Provide the [x, y] coordinate of the cell's center where the given text is located.  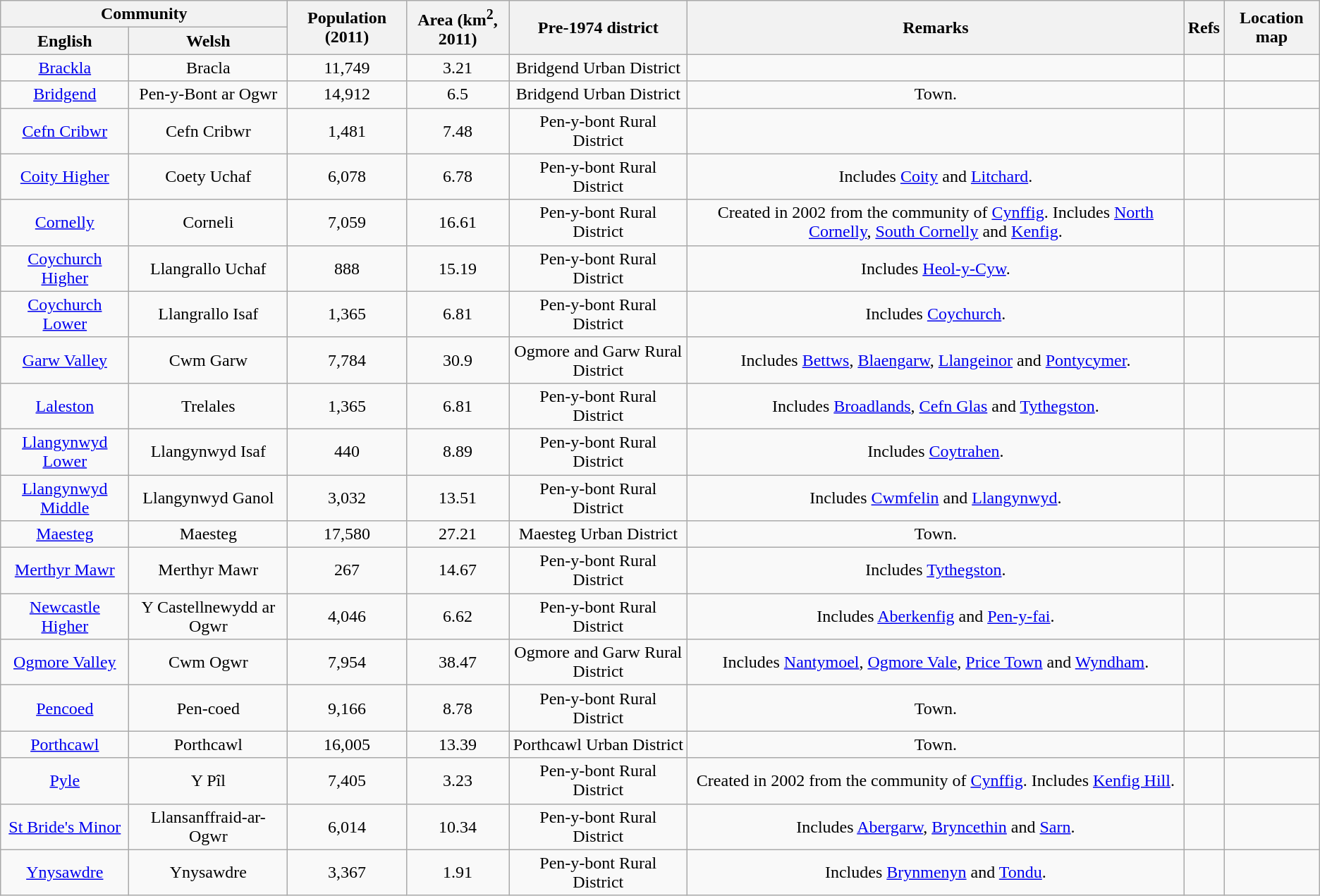
3,032 [347, 498]
Includes Nantymoel, Ogmore Vale, Price Town and Wyndham. [936, 663]
Llangynwyd Middle [65, 498]
4,046 [347, 616]
Includes Coity and Litchard. [936, 176]
Bridgend [65, 94]
Cwm Ogwr [209, 663]
Newcastle Higher [65, 616]
Welsh [209, 41]
30.9 [458, 360]
8.89 [458, 451]
Includes Bettws, Blaengarw, Llangeinor and Pontycymer. [936, 360]
St Bride's Minor [65, 826]
15.19 [458, 268]
Cwm Garw [209, 360]
16.61 [458, 223]
6,014 [347, 826]
Llangynwyd Ganol [209, 498]
Pen-y-Bont ar Ogwr [209, 94]
16,005 [347, 744]
1,481 [347, 131]
Garw Valley [65, 360]
Cornelly [65, 223]
3.21 [458, 68]
11,749 [347, 68]
Porthcawl Urban District [598, 744]
9,166 [347, 708]
267 [347, 571]
Bracla [209, 68]
Llansanffraid-ar-Ogwr [209, 826]
Pen-coed [209, 708]
Trelales [209, 406]
Includes Coychurch. [936, 314]
Coety Uchaf [209, 176]
Coychurch Lower [65, 314]
13.51 [458, 498]
Y Castellnewydd ar Ogwr [209, 616]
Pencoed [65, 708]
6.62 [458, 616]
Maesteg Urban District [598, 534]
7,405 [347, 781]
14.67 [458, 571]
Created in 2002 from the community of Cynffig. Includes North Cornelly, South Cornelly and Kenfig. [936, 223]
7,059 [347, 223]
27.21 [458, 534]
7,954 [347, 663]
6,078 [347, 176]
Includes Tythegston. [936, 571]
Llangynwyd Isaf [209, 451]
10.34 [458, 826]
Laleston [65, 406]
English [65, 41]
3.23 [458, 781]
Includes Brynmenyn and Tondu. [936, 873]
Created in 2002 from the community of Cynffig. Includes Kenfig Hill. [936, 781]
Llangynwyd Lower [65, 451]
Ogmore Valley [65, 663]
1.91 [458, 873]
Coity Higher [65, 176]
Includes Cwmfelin and Llangynwyd. [936, 498]
3,367 [347, 873]
Community [144, 14]
14,912 [347, 94]
Llangrallo Isaf [209, 314]
Population (2011) [347, 27]
Includes Heol-y-Cyw. [936, 268]
7.48 [458, 131]
Includes Aberkenfig and Pen-y-fai. [936, 616]
Pre-1974 district [598, 27]
Remarks [936, 27]
Coychurch Higher [65, 268]
Includes Coytrahen. [936, 451]
17,580 [347, 534]
6.78 [458, 176]
888 [347, 268]
6.5 [458, 94]
Y Pîl [209, 781]
Includes Abergarw, Bryncethin and Sarn. [936, 826]
Pyle [65, 781]
Includes Broadlands, Cefn Glas and Tythegston. [936, 406]
7,784 [347, 360]
Corneli [209, 223]
Llangrallo Uchaf [209, 268]
38.47 [458, 663]
Brackla [65, 68]
8.78 [458, 708]
13.39 [458, 744]
Area (km2, 2011) [458, 27]
Refs [1204, 27]
Location map [1272, 27]
440 [347, 451]
